Determine the (x, y) coordinate at the center of the cell enclosing the given text.  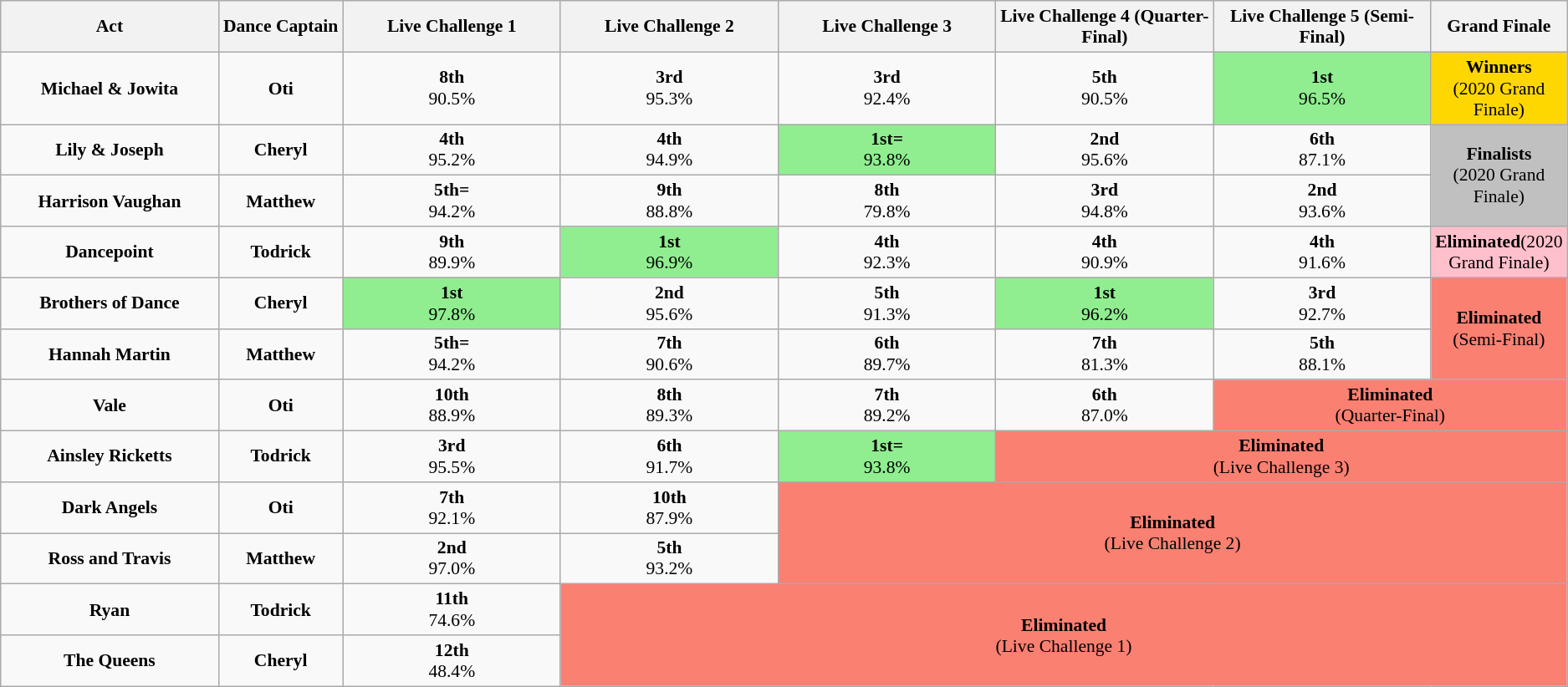
2nd97.0% (452, 558)
Live Challenge 4 (Quarter-Final) (1105, 27)
7th81.3% (1105, 354)
Dance Captain (281, 27)
Grand Finale (1499, 27)
8th90.5% (452, 89)
Eliminated(Live Challenge 3) (1281, 456)
Hannah Martin (110, 354)
1st96.5% (1322, 89)
6th91.7% (669, 456)
3rd94.8% (1105, 201)
Live Challenge 5 (Semi-Final) (1322, 27)
7th92.1% (452, 508)
4th90.9% (1105, 252)
11th74.6% (452, 610)
5th91.3% (887, 303)
5th90.5% (1105, 89)
12th48.4% (452, 660)
Finalists(2020 Grand Finale) (1499, 176)
6th87.0% (1105, 406)
5th88.1% (1322, 354)
6th87.1% (1322, 150)
Eliminated(Semi-Final) (1499, 328)
Eliminated(Quarter-Final) (1390, 406)
The Queens (110, 660)
7th90.6% (669, 354)
7th89.2% (887, 406)
Lily & Joseph (110, 150)
4th95.2% (452, 150)
1st96.9% (669, 252)
Ainsley Ricketts (110, 456)
Eliminated(Live Challenge 2) (1172, 533)
Dancepoint (110, 252)
Brothers of Dance (110, 303)
9th89.9% (452, 252)
5th93.2% (669, 558)
Harrison Vaughan (110, 201)
4th91.6% (1322, 252)
Michael & Jowita (110, 89)
Eliminated(2020 Grand Finale) (1499, 252)
Ryan (110, 610)
6th89.7% (887, 354)
4th94.9% (669, 150)
1st97.8% (452, 303)
Live Challenge 1 (452, 27)
Ross and Travis (110, 558)
3rd92.4% (887, 89)
3rd92.7% (1322, 303)
Vale (110, 406)
Winners(2020 Grand Finale) (1499, 89)
Dark Angels (110, 508)
Act (110, 27)
10th88.9% (452, 406)
3rd95.3% (669, 89)
8th89.3% (669, 406)
Live Challenge 2 (669, 27)
3rd95.5% (452, 456)
10th 87.9% (669, 508)
Live Challenge 3 (887, 27)
2nd93.6% (1322, 201)
1st96.2% (1105, 303)
4th92.3% (887, 252)
8th79.8% (887, 201)
Eliminated(Live Challenge 1) (1064, 635)
9th88.8% (669, 201)
